Locate the cell with the specified text and output its [x, y] center coordinate. 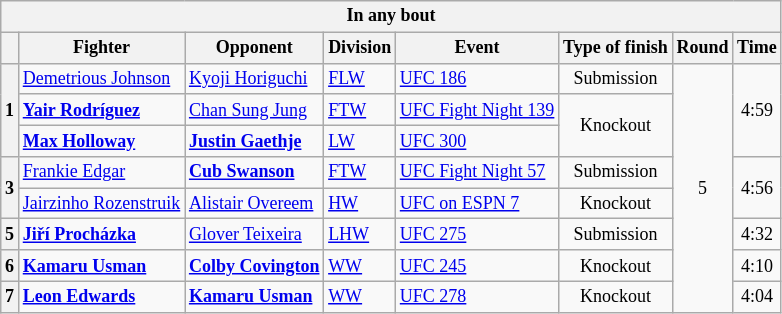
LHW [360, 234]
Yair Rodríguez [101, 110]
Colby Covington [254, 266]
Kyoji Horiguchi [254, 78]
UFC 278 [476, 296]
Round [702, 48]
Cub Swanson [254, 172]
Jairzinho Rozenstruik [101, 204]
4:59 [757, 110]
6 [10, 266]
4:32 [757, 234]
Justin Gaethje [254, 140]
UFC 300 [476, 140]
Opponent [254, 48]
Frankie Edgar [101, 172]
LW [360, 140]
7 [10, 296]
Chan Sung Jung [254, 110]
In any bout [391, 16]
UFC 245 [476, 266]
4:04 [757, 296]
UFC 275 [476, 234]
FLW [360, 78]
UFC Fight Night 57 [476, 172]
Alistair Overeem [254, 204]
Max Holloway [101, 140]
4:56 [757, 188]
UFC 186 [476, 78]
Type of finish [616, 48]
Fighter [101, 48]
3 [10, 188]
Event [476, 48]
4:10 [757, 266]
Jiří Procházka [101, 234]
UFC Fight Night 139 [476, 110]
1 [10, 110]
Time [757, 48]
Leon Edwards [101, 296]
Division [360, 48]
UFC on ESPN 7 [476, 204]
Glover Teixeira [254, 234]
Demetrious Johnson [101, 78]
HW [360, 204]
